Detect which cell encompasses the target text, then output its [x, y] center coordinate. 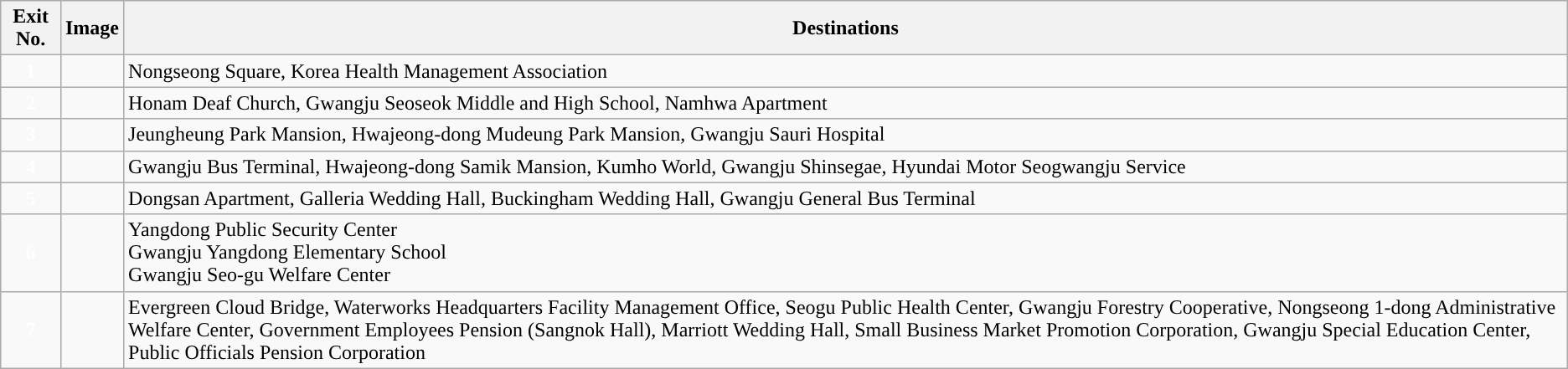
Gwangju Bus Terminal, Hwajeong-dong Samik Mansion, Kumho World, Gwangju Shinsegae, Hyundai Motor Seogwangju Service [846, 167]
Nongseong Square, Korea Health Management Association [846, 71]
5 [31, 198]
6 [31, 253]
Yangdong Public Security CenterGwangju Yangdong Elementary SchoolGwangju Seo-gu Welfare Center [846, 253]
7 [31, 330]
Jeungheung Park Mansion, Hwajeong-dong Mudeung Park Mansion, Gwangju Sauri Hospital [846, 135]
Dongsan Apartment, Galleria Wedding Hall, Buckingham Wedding Hall, Gwangju General Bus Terminal [846, 198]
Honam Deaf Church, Gwangju Seoseok Middle and High School, Namhwa Apartment [846, 103]
2 [31, 103]
Destinations [846, 28]
3 [31, 135]
Exit No. [31, 28]
1 [31, 71]
4 [31, 167]
Image [92, 28]
